Output the (x, y) coordinate of the center of the cell containing the given text.  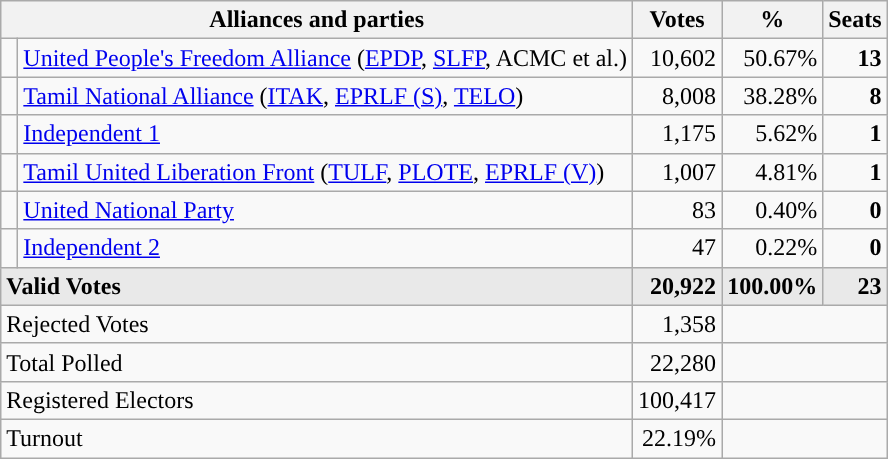
20,922 (678, 286)
1,007 (678, 172)
Turnout (317, 438)
38.28% (772, 96)
Votes (678, 20)
23 (855, 286)
4.81% (772, 172)
Tamil United Liberation Front (TULF, PLOTE, EPRLF (V)) (326, 172)
Total Polled (317, 362)
Registered Electors (317, 400)
83 (678, 210)
8,008 (678, 96)
8 (855, 96)
Valid Votes (317, 286)
100.00% (772, 286)
Seats (855, 20)
Tamil National Alliance (ITAK, EPRLF (S), TELO) (326, 96)
1,358 (678, 324)
100,417 (678, 400)
Independent 1 (326, 134)
Alliances and parties (317, 20)
10,602 (678, 58)
United People's Freedom Alliance (EPDP, SLFP, ACMC et al.) (326, 58)
% (772, 20)
United National Party (326, 210)
0.40% (772, 210)
5.62% (772, 134)
22.19% (678, 438)
1,175 (678, 134)
22,280 (678, 362)
47 (678, 248)
Independent 2 (326, 248)
0.22% (772, 248)
13 (855, 58)
Rejected Votes (317, 324)
50.67% (772, 58)
